Pinpoint the cell where the given text exists, returning its (X, Y) midpoint coordinate. 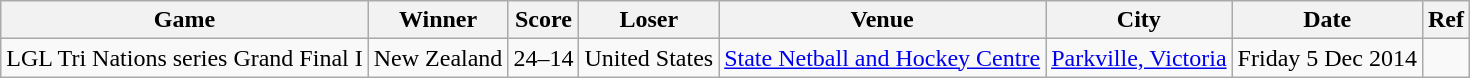
Game (184, 20)
City (1139, 20)
State Netball and Hockey Centre (882, 58)
Score (544, 20)
Friday 5 Dec 2014 (1327, 58)
United States (649, 58)
Ref (1446, 20)
24–14 (544, 58)
LGL Tri Nations series Grand Final I (184, 58)
Venue (882, 20)
Parkville, Victoria (1139, 58)
Loser (649, 20)
Winner (438, 20)
New Zealand (438, 58)
Date (1327, 20)
